For the text-containing cell, return its midpoint in [x, y] coordinate format. 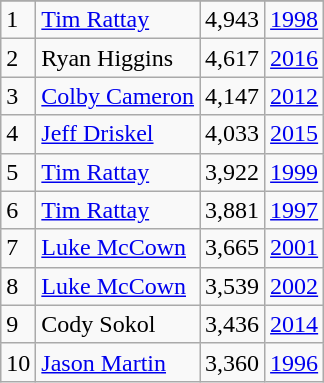
2014 [294, 324]
9 [18, 324]
4,033 [232, 134]
4,617 [232, 58]
3,436 [232, 324]
3,665 [232, 248]
Colby Cameron [118, 96]
2012 [294, 96]
2016 [294, 58]
Jason Martin [118, 362]
3 [18, 96]
4,147 [232, 96]
8 [18, 286]
4,943 [232, 20]
3,881 [232, 210]
2 [18, 58]
3,922 [232, 172]
2001 [294, 248]
Jeff Driskel [118, 134]
3,360 [232, 362]
3,539 [232, 286]
5 [18, 172]
1 [18, 20]
1996 [294, 362]
Ryan Higgins [118, 58]
1999 [294, 172]
1998 [294, 20]
6 [18, 210]
10 [18, 362]
Cody Sokol [118, 324]
2002 [294, 286]
2015 [294, 134]
1997 [294, 210]
4 [18, 134]
7 [18, 248]
